Locate the cell with the specified text and output its (X, Y) center coordinate. 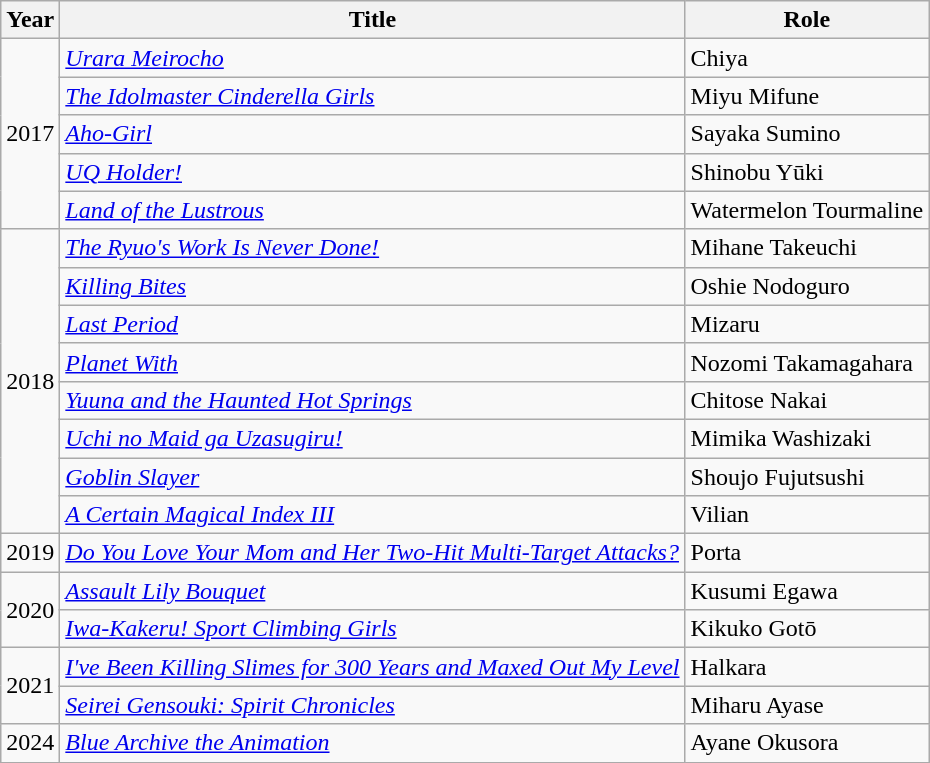
2020 (30, 610)
Ayane Okusora (807, 743)
Oshie Nodoguro (807, 286)
Shoujo Fujutsushi (807, 477)
2017 (30, 134)
Mizaru (807, 324)
Miharu Ayase (807, 705)
The Ryuo's Work Is Never Done! (372, 248)
2018 (30, 381)
Chiya (807, 58)
Mihane Takeuchi (807, 248)
Halkara (807, 667)
A Certain Magical Index III (372, 515)
Do You Love Your Mom and Her Two-Hit Multi-Target Attacks? (372, 553)
Blue Archive the Animation (372, 743)
Porta (807, 553)
Killing Bites (372, 286)
Sayaka Sumino (807, 134)
2024 (30, 743)
Shinobu Yūki (807, 172)
Aho-Girl (372, 134)
Goblin Slayer (372, 477)
Land of the Lustrous (372, 210)
UQ Holder! (372, 172)
Kikuko Gotō (807, 629)
The Idolmaster Cinderella Girls (372, 96)
Mimika Washizaki (807, 438)
Planet With (372, 362)
2021 (30, 686)
Yuuna and the Haunted Hot Springs (372, 400)
Role (807, 20)
Miyu Mifune (807, 96)
Watermelon Tourmaline (807, 210)
Kusumi Egawa (807, 591)
Title (372, 20)
Year (30, 20)
Nozomi Takamagahara (807, 362)
Uchi no Maid ga Uzasugiru! (372, 438)
Urara Meirocho (372, 58)
Iwa-Kakeru! Sport Climbing Girls (372, 629)
Chitose Nakai (807, 400)
Vilian (807, 515)
Seirei Gensouki: Spirit Chronicles (372, 705)
Assault Lily Bouquet (372, 591)
Last Period (372, 324)
2019 (30, 553)
I've Been Killing Slimes for 300 Years and Maxed Out My Level (372, 667)
